Provide the (x, y) coordinate of the cell's center where the given text is located.  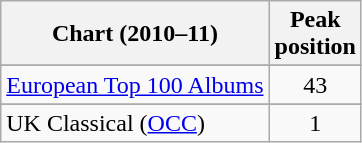
UK Classical (OCC) (135, 123)
Chart (2010–11) (135, 34)
European Top 100 Albums (135, 85)
Peakposition (315, 34)
1 (315, 123)
43 (315, 85)
